Pinpoint the cell where the given text exists, returning its [x, y] midpoint coordinate. 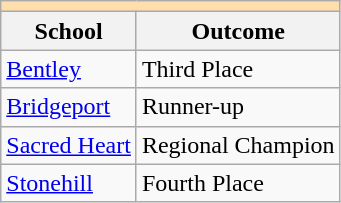
Outcome [238, 31]
Stonehill [69, 183]
Bridgeport [69, 107]
Fourth Place [238, 183]
Regional Champion [238, 145]
School [69, 31]
Runner-up [238, 107]
Bentley [69, 69]
Sacred Heart [69, 145]
Third Place [238, 69]
